Return the (x, y) coordinate for the center point of the cell that contains the specified text.  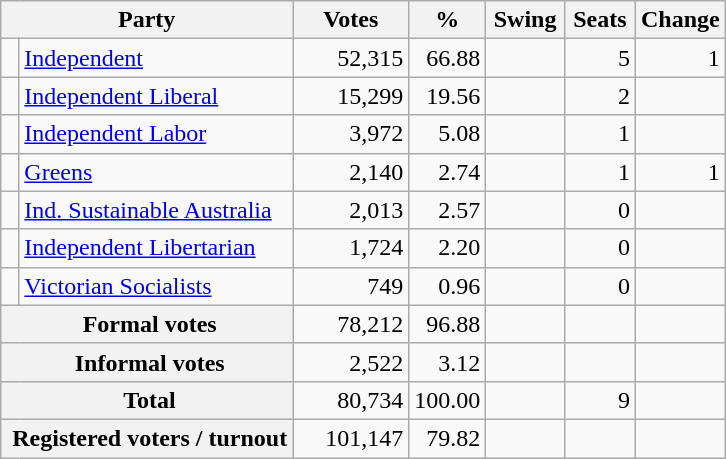
2,522 (351, 362)
2.74 (448, 172)
66.88 (448, 58)
100.00 (448, 400)
Total (147, 400)
78,212 (351, 324)
15,299 (351, 96)
Party (147, 20)
2,140 (351, 172)
2.20 (448, 248)
96.88 (448, 324)
Votes (351, 20)
0.96 (448, 286)
Informal votes (147, 362)
3.12 (448, 362)
3,972 (351, 134)
Change (680, 20)
2,013 (351, 210)
% (448, 20)
Independent Libertarian (156, 248)
80,734 (351, 400)
2 (600, 96)
Formal votes (147, 324)
5.08 (448, 134)
79.82 (448, 438)
19.56 (448, 96)
Independent Liberal (156, 96)
Victorian Socialists (156, 286)
Swing (526, 20)
1,724 (351, 248)
Seats (600, 20)
5 (600, 58)
9 (600, 400)
2.57 (448, 210)
101,147 (351, 438)
Independent (156, 58)
749 (351, 286)
Ind. Sustainable Australia (156, 210)
Registered voters / turnout (147, 438)
Greens (156, 172)
52,315 (351, 58)
Independent Labor (156, 134)
